For the text-containing cell, return its midpoint in [X, Y] coordinate format. 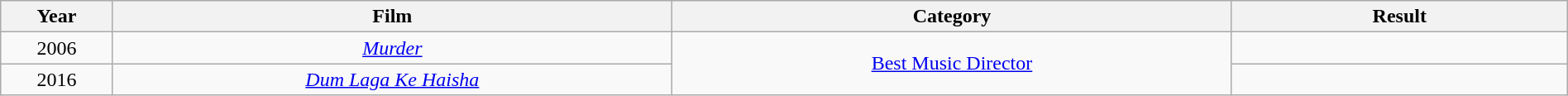
Result [1399, 17]
Category [953, 17]
Murder [392, 48]
Year [56, 17]
2016 [56, 79]
Best Music Director [953, 64]
Film [392, 17]
Dum Laga Ke Haisha [392, 79]
2006 [56, 48]
